For the text-containing cell, return its midpoint in [x, y] coordinate format. 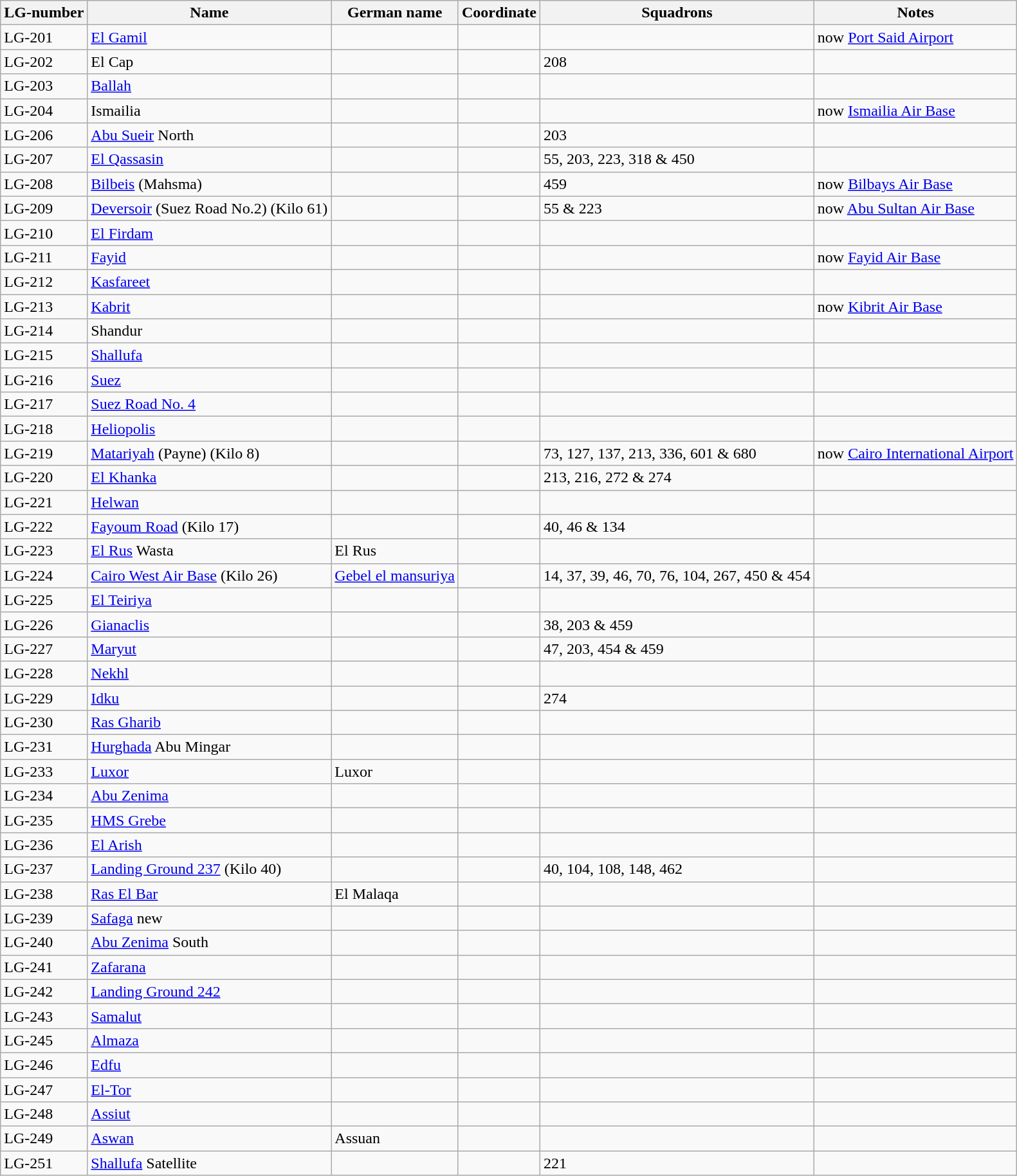
LG-213 [44, 307]
Abu Zenima [210, 796]
now Kibrit Air Base [915, 307]
Suez Road No. 4 [210, 404]
Ras Gharib [210, 723]
Ballah [210, 86]
459 [677, 184]
Landing Ground 237 (Kilo 40) [210, 869]
LG-243 [44, 1016]
Assiut [210, 1114]
Almaza [210, 1040]
LG-222 [44, 527]
now Port Said Airport [915, 37]
LG-234 [44, 796]
Zafarana [210, 967]
LG-237 [44, 869]
Heliopolis [210, 429]
Edfu [210, 1065]
Ismailia [210, 111]
Fayoum Road (Kilo 17) [210, 527]
LG-247 [44, 1090]
LG-251 [44, 1163]
Deversoir (Suez Road No.2) (Kilo 61) [210, 208]
14, 37, 39, 46, 70, 76, 104, 267, 450 & 454 [677, 575]
40, 46 & 134 [677, 527]
55 & 223 [677, 208]
40, 104, 108, 148, 462 [677, 869]
LG-219 [44, 453]
Aswan [210, 1139]
LG-228 [44, 673]
LG-238 [44, 894]
LG-209 [44, 208]
LG-221 [44, 502]
LG-224 [44, 575]
Ras El Bar [210, 894]
55, 203, 223, 318 & 450 [677, 159]
LG-227 [44, 649]
now Abu Sultan Air Base [915, 208]
Samalut [210, 1016]
LG-241 [44, 967]
73, 127, 137, 213, 336, 601 & 680 [677, 453]
LG-206 [44, 135]
El Cap [210, 62]
Matariyah (Payne) (Kilo 8) [210, 453]
El Malaqa [395, 894]
LG-246 [44, 1065]
Name [210, 13]
Shandur [210, 331]
LG-249 [44, 1139]
274 [677, 698]
LG-number [44, 13]
German name [395, 13]
LG-204 [44, 111]
LG-226 [44, 624]
Coordinate [499, 13]
Hurghada Abu Mingar [210, 747]
38, 203 & 459 [677, 624]
Shallufa Satellite [210, 1163]
Assuan [395, 1139]
LG-208 [44, 184]
Kabrit [210, 307]
now Fayid Air Base [915, 257]
LG-220 [44, 478]
El Rus [395, 551]
LG-242 [44, 991]
LG-215 [44, 356]
LG-217 [44, 404]
El Gamil [210, 37]
El Qassasin [210, 159]
El-Tor [210, 1090]
LG-223 [44, 551]
El Firdam [210, 233]
LG-207 [44, 159]
LG-214 [44, 331]
LG-230 [44, 723]
LG-245 [44, 1040]
El Khanka [210, 478]
LG-202 [44, 62]
Squadrons [677, 13]
Fayid [210, 257]
LG-229 [44, 698]
LG-225 [44, 600]
LG-231 [44, 747]
LG-201 [44, 37]
now Cairo International Airport [915, 453]
Abu Sueir North [210, 135]
Notes [915, 13]
Gebel el mansuriya [395, 575]
Bilbeis (Mahsma) [210, 184]
Safaga new [210, 918]
Suez [210, 380]
Shallufa [210, 356]
LG-203 [44, 86]
LG-211 [44, 257]
208 [677, 62]
213, 216, 272 & 274 [677, 478]
Idku [210, 698]
LG-216 [44, 380]
Gianaclis [210, 624]
221 [677, 1163]
HMS Grebe [210, 820]
El Rus Wasta [210, 551]
203 [677, 135]
now Bilbays Air Base [915, 184]
El Arish [210, 845]
LG-239 [44, 918]
Nekhl [210, 673]
Landing Ground 242 [210, 991]
LG-236 [44, 845]
LG-233 [44, 772]
Cairo West Air Base (Kilo 26) [210, 575]
Kasfareet [210, 282]
LG-248 [44, 1114]
LG-218 [44, 429]
47, 203, 454 & 459 [677, 649]
LG-235 [44, 820]
Maryut [210, 649]
LG-210 [44, 233]
LG-212 [44, 282]
Abu Zenima South [210, 943]
LG-240 [44, 943]
now Ismailia Air Base [915, 111]
El Teiriya [210, 600]
Helwan [210, 502]
